Capture the cell that displays the provided text and extract its [x, y] central coordinate. 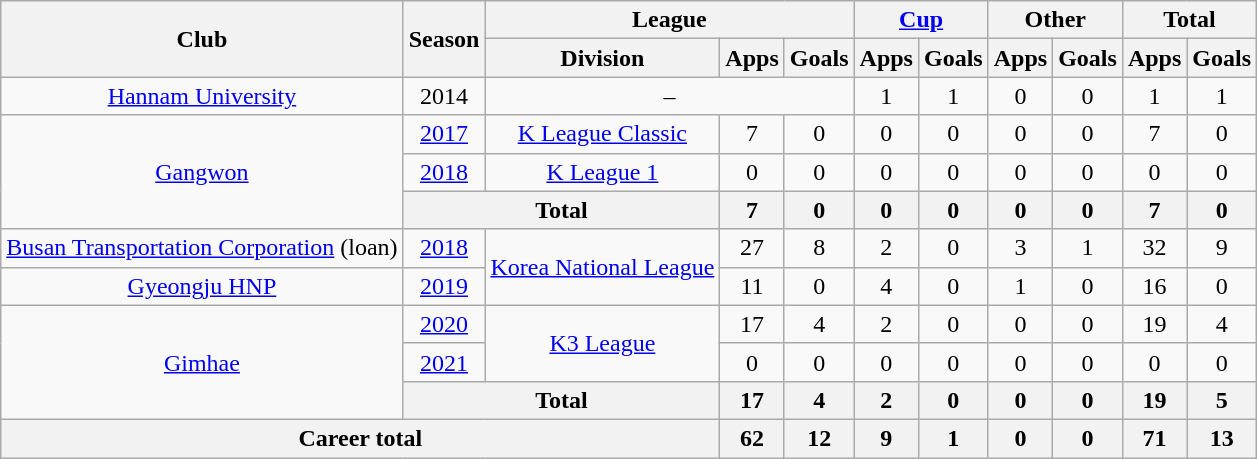
Gyeongju HNP [202, 286]
Korea National League [602, 267]
8 [819, 248]
27 [752, 248]
5 [1222, 400]
11 [752, 286]
3 [1020, 248]
62 [752, 438]
Club [202, 39]
2020 [444, 324]
Busan Transportation Corporation (loan) [202, 248]
2017 [444, 134]
12 [819, 438]
32 [1154, 248]
Cup [921, 20]
Gangwon [202, 172]
71 [1154, 438]
Career total [360, 438]
K3 League [602, 343]
Division [602, 58]
2019 [444, 286]
– [670, 96]
13 [1222, 438]
K League Classic [602, 134]
2021 [444, 362]
2014 [444, 96]
Hannam University [202, 96]
Gimhae [202, 362]
16 [1154, 286]
K League 1 [602, 172]
Season [444, 39]
Other [1055, 20]
League [670, 20]
